Return the [X, Y] coordinate for the center point of the cell that contains the specified text.  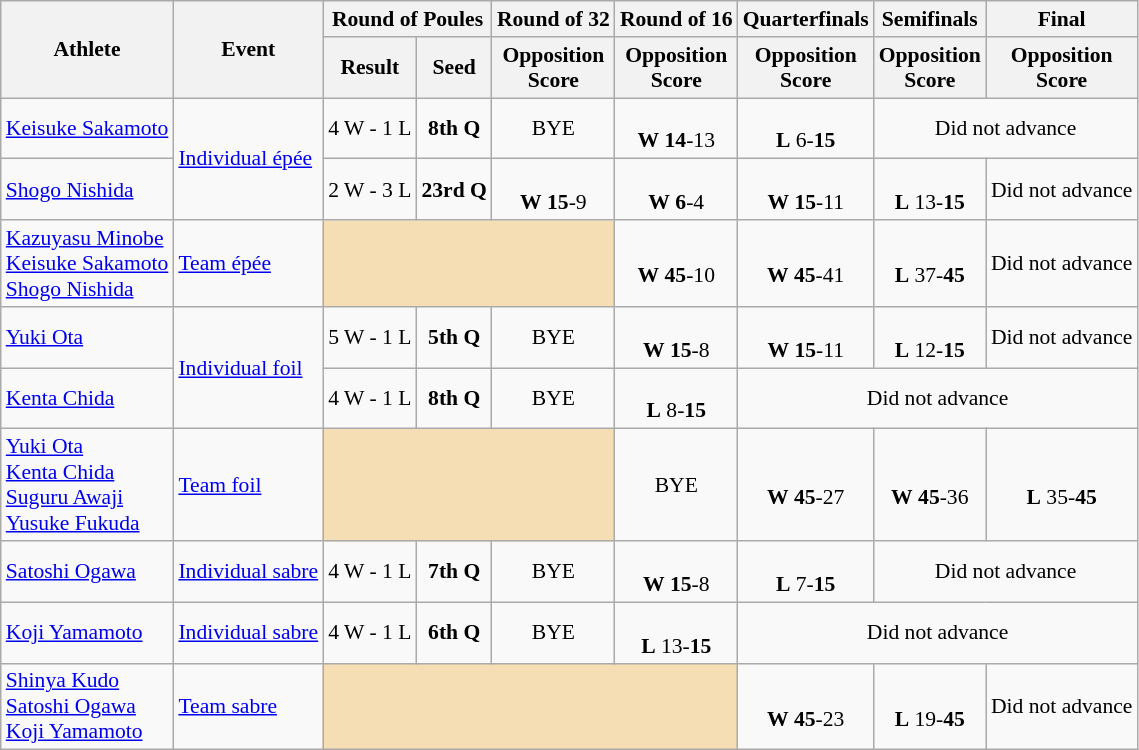
Yuki OtaKenta ChidaSuguru AwajiYusuke Fukuda [88, 485]
W 45-23 [806, 706]
23rd Q [454, 190]
W 45-36 [930, 485]
5th Q [454, 338]
Result [370, 68]
L 35-45 [1062, 485]
Team sabre [248, 706]
5 W - 1 L [370, 338]
Round of 32 [554, 19]
L 37-45 [930, 264]
L 19-45 [930, 706]
Keisuke Sakamoto [88, 128]
Team foil [248, 485]
Yuki Ota [88, 338]
W 14-13 [676, 128]
Satoshi Ogawa [88, 572]
W 15-9 [554, 190]
Koji Yamamoto [88, 632]
7th Q [454, 572]
W 45-10 [676, 264]
Round of Poules [408, 19]
Shinya KudoSatoshi OgawaKoji Yamamoto [88, 706]
Event [248, 50]
Team épée [248, 264]
Round of 16 [676, 19]
Individual foil [248, 368]
L 12-15 [930, 338]
Final [1062, 19]
Individual épée [248, 159]
Seed [454, 68]
Kenta Chida [88, 398]
2 W - 3 L [370, 190]
W 45-41 [806, 264]
W 6-4 [676, 190]
Athlete [88, 50]
W 45-27 [806, 485]
Kazuyasu MinobeKeisuke SakamotoShogo Nishida [88, 264]
L 6-15 [806, 128]
Semifinals [930, 19]
L 7-15 [806, 572]
Shogo Nishida [88, 190]
Quarterfinals [806, 19]
6th Q [454, 632]
L 8-15 [676, 398]
